Return [X, Y] of the center of cell containing provided text 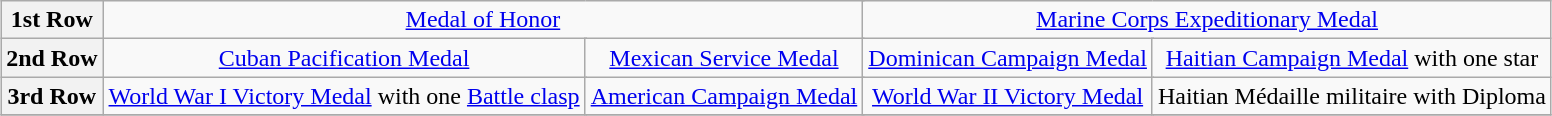
Marine Corps Expeditionary Medal [1208, 20]
Mexican Service Medal [724, 58]
Haitian Campaign Medal with one star [1352, 58]
Cuban Pacification Medal [344, 58]
2nd Row [52, 58]
Haitian Médaille militaire with Diploma [1352, 96]
American Campaign Medal [724, 96]
Dominican Campaign Medal [1008, 58]
World War I Victory Medal with one Battle clasp [344, 96]
Medal of Honor [483, 20]
3rd Row [52, 96]
World War II Victory Medal [1008, 96]
1st Row [52, 20]
